Determine the (x, y) coordinate at the center of the cell enclosing the given text.  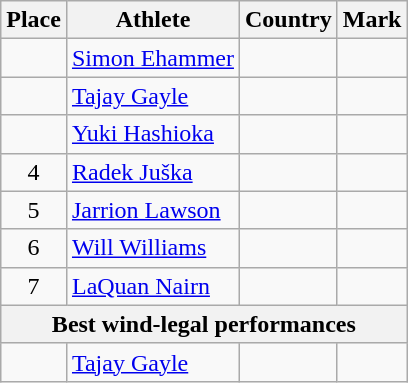
Yuki Hashioka (152, 134)
5 (34, 210)
7 (34, 286)
Mark (372, 20)
Athlete (152, 20)
Will Williams (152, 248)
4 (34, 172)
Jarrion Lawson (152, 210)
Simon Ehammer (152, 58)
Best wind-legal performances (204, 324)
LaQuan Nairn (152, 286)
6 (34, 248)
Place (34, 20)
Country (288, 20)
Radek Juška (152, 172)
